Capture the cell that displays the provided text and extract its (X, Y) central coordinate. 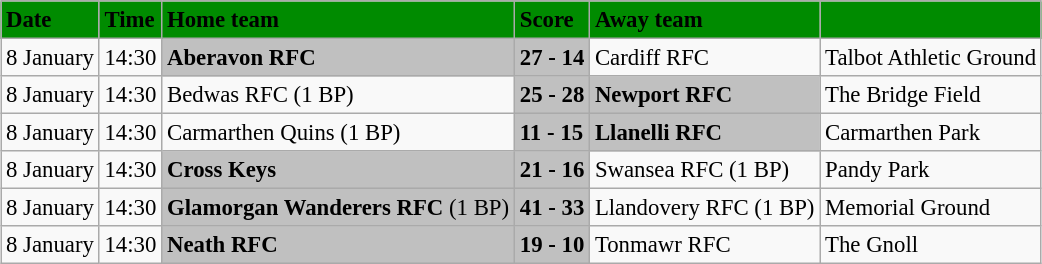
41 - 33 (552, 208)
Newport RFC (705, 95)
Pandy Park (931, 170)
27 - 14 (552, 57)
11 - 15 (552, 133)
Llandovery RFC (1 BP) (705, 208)
Time (130, 20)
The Gnoll (931, 245)
Swansea RFC (1 BP) (705, 170)
Carmarthen Quins (1 BP) (338, 133)
Talbot Athletic Ground (931, 57)
Carmarthen Park (931, 133)
19 - 10 (552, 245)
Memorial Ground (931, 208)
Neath RFC (338, 245)
Score (552, 20)
Glamorgan Wanderers RFC (1 BP) (338, 208)
Llanelli RFC (705, 133)
25 - 28 (552, 95)
Cardiff RFC (705, 57)
Aberavon RFC (338, 57)
Cross Keys (338, 170)
Bedwas RFC (1 BP) (338, 95)
The Bridge Field (931, 95)
Tonmawr RFC (705, 245)
Home team (338, 20)
Date (50, 20)
21 - 16 (552, 170)
Away team (705, 20)
